Return the (X, Y) coordinate for the center point of the cell that contains the specified text.  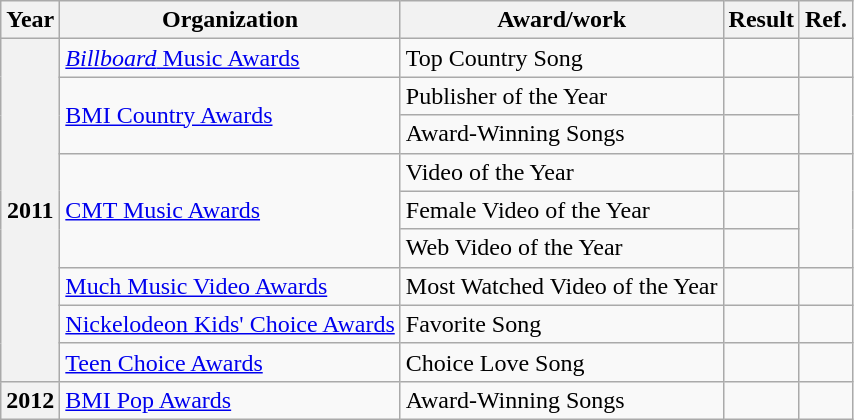
Ref. (826, 20)
Favorite Song (562, 324)
Most Watched Video of the Year (562, 286)
2011 (30, 210)
Billboard Music Awards (230, 58)
Much Music Video Awards (230, 286)
Teen Choice Awards (230, 362)
Organization (230, 20)
CMT Music Awards (230, 210)
Top Country Song (562, 58)
Award/work (562, 20)
Choice Love Song (562, 362)
Web Video of the Year (562, 248)
Video of the Year (562, 172)
BMI Pop Awards (230, 400)
Nickelodeon Kids' Choice Awards (230, 324)
Year (30, 20)
BMI Country Awards (230, 115)
2012 (30, 400)
Result (761, 20)
Publisher of the Year (562, 96)
Female Video of the Year (562, 210)
